Return (x, y) of the center of cell containing provided text 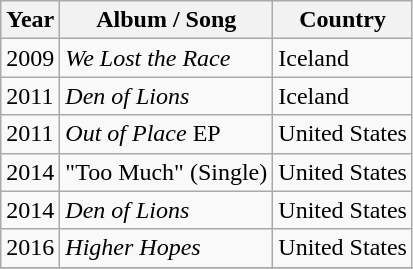
"Too Much" (Single) (166, 172)
Higher Hopes (166, 248)
Year (30, 20)
2009 (30, 58)
Album / Song (166, 20)
2016 (30, 248)
Out of Place EP (166, 134)
We Lost the Race (166, 58)
Country (343, 20)
